Pinpoint the cell where the given text exists, returning its (X, Y) midpoint coordinate. 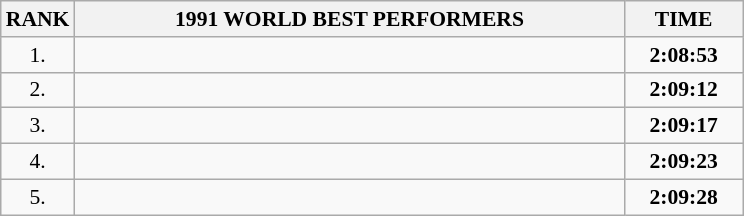
3. (38, 126)
RANK (38, 19)
2:09:12 (684, 90)
TIME (684, 19)
5. (38, 197)
2:09:28 (684, 197)
1991 WORLD BEST PERFORMERS (349, 19)
2:08:53 (684, 55)
2:09:23 (684, 162)
2:09:17 (684, 126)
2. (38, 90)
4. (38, 162)
1. (38, 55)
